Locate the cell with the specified text and output its (X, Y) center coordinate. 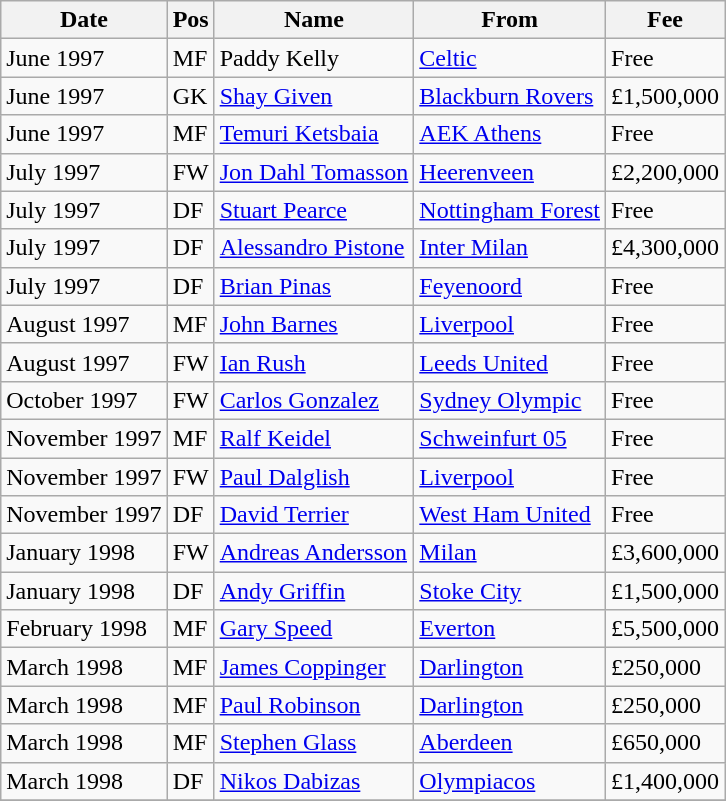
Ralf Keidel (314, 438)
Stoke City (510, 591)
Paul Dalglish (314, 477)
Nottingham Forest (510, 210)
Shay Given (314, 96)
Nikos Dabizas (314, 781)
£1,400,000 (666, 781)
February 1998 (84, 629)
£2,200,000 (666, 172)
Blackburn Rovers (510, 96)
Jon Dahl Tomasson (314, 172)
Ian Rush (314, 362)
John Barnes (314, 324)
Everton (510, 629)
Date (84, 20)
£3,600,000 (666, 553)
Olympiacos (510, 781)
From (510, 20)
AEK Athens (510, 134)
Schweinfurt 05 (510, 438)
Stuart Pearce (314, 210)
Gary Speed (314, 629)
James Coppinger (314, 667)
Brian Pinas (314, 286)
Feyenoord (510, 286)
David Terrier (314, 515)
Temuri Ketsbaia (314, 134)
Sydney Olympic (510, 400)
Stephen Glass (314, 743)
£650,000 (666, 743)
Fee (666, 20)
£4,300,000 (666, 248)
Inter Milan (510, 248)
Heerenveen (510, 172)
Leeds United (510, 362)
Name (314, 20)
October 1997 (84, 400)
£5,500,000 (666, 629)
GK (190, 96)
Alessandro Pistone (314, 248)
Aberdeen (510, 743)
Celtic (510, 58)
Paul Robinson (314, 705)
Pos (190, 20)
Andy Griffin (314, 591)
West Ham United (510, 515)
Milan (510, 553)
Andreas Andersson (314, 553)
Paddy Kelly (314, 58)
Carlos Gonzalez (314, 400)
